Output the (X, Y) coordinate of the center of the cell containing the given text.  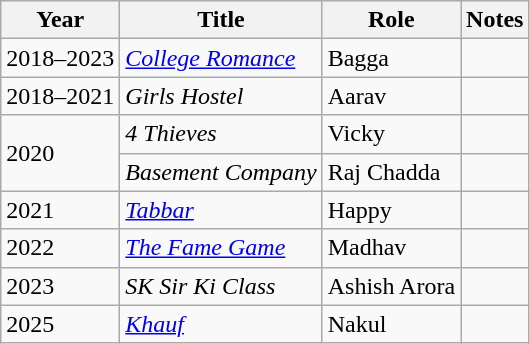
2022 (60, 248)
2018–2021 (60, 96)
Madhav (391, 248)
Notes (495, 20)
Aarav (391, 96)
2018–2023 (60, 58)
Khauf (221, 324)
2020 (60, 153)
Title (221, 20)
Nakul (391, 324)
Happy (391, 210)
4 Thieves (221, 134)
College Romance (221, 58)
Ashish Arora (391, 286)
2025 (60, 324)
Bagga (391, 58)
The Fame Game (221, 248)
2021 (60, 210)
Tabbar (221, 210)
Basement Company (221, 172)
Vicky (391, 134)
Year (60, 20)
2023 (60, 286)
Girls Hostel (221, 96)
SK Sir Ki Class (221, 286)
Raj Chadda (391, 172)
Role (391, 20)
